For the text-containing cell, return its midpoint in [X, Y] coordinate format. 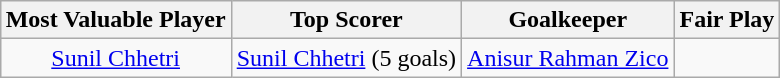
Fair Play [727, 20]
Sunil Chhetri (5 goals) [346, 58]
Top Scorer [346, 20]
Sunil Chhetri [116, 58]
Most Valuable Player [116, 20]
Anisur Rahman Zico [568, 58]
Goalkeeper [568, 20]
